Determine the [X, Y] coordinate at the center of the cell enclosing the given text.  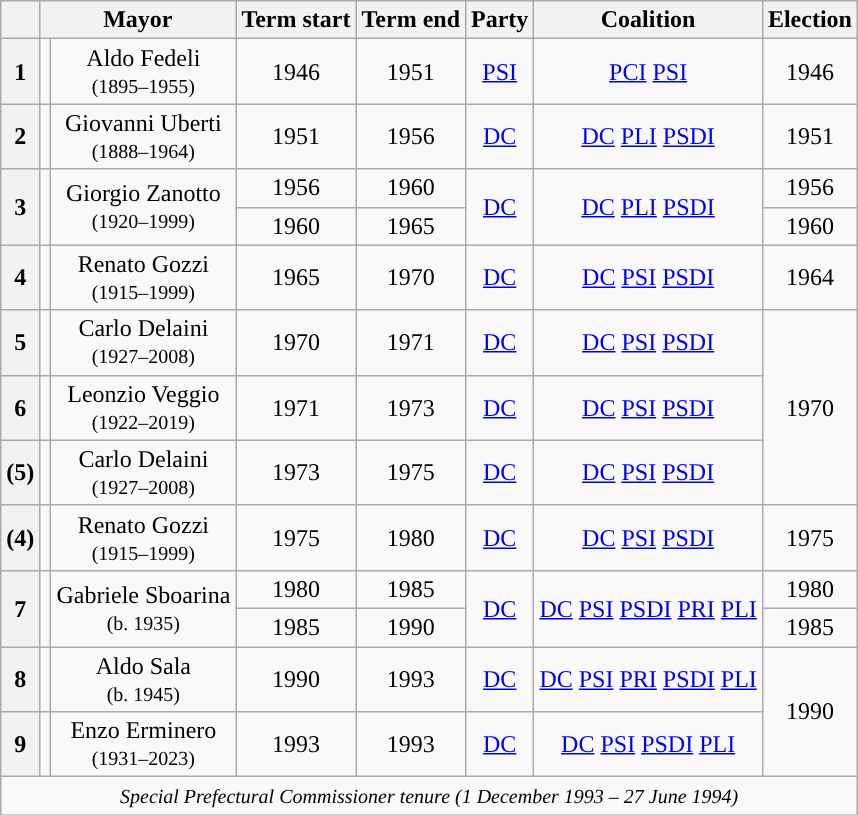
3 [20, 207]
Special Prefectural Commissioner tenure (1 December 1993 – 27 June 1994) [430, 796]
Leonzio Veggio(1922–2019) [144, 408]
Term start [296, 20]
Enzo Erminero(1931–2023) [144, 744]
8 [20, 678]
9 [20, 744]
Party [500, 20]
Aldo Fedeli(1895–1955) [144, 72]
Coalition [648, 20]
(4) [20, 538]
(5) [20, 472]
Giovanni Uberti(1888–1964) [144, 136]
Aldo Sala(b. 1945) [144, 678]
4 [20, 278]
Term end [411, 20]
Gabriele Sboarina(b. 1935) [144, 608]
1 [20, 72]
1964 [810, 278]
Mayor [138, 20]
PSI [500, 72]
5 [20, 342]
DC PSI PSDI PLI [648, 744]
Election [810, 20]
7 [20, 608]
Giorgio Zanotto(1920–1999) [144, 207]
PCI PSI [648, 72]
6 [20, 408]
2 [20, 136]
DC PSI PSDI PRI PLI [648, 608]
DC PSI PRI PSDI PLI [648, 678]
